For the text-containing cell, return its midpoint in [X, Y] coordinate format. 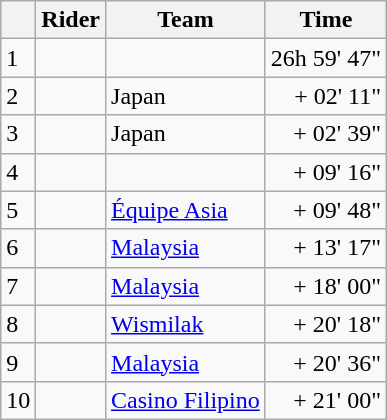
+ 09' 48" [326, 210]
Team [186, 20]
Time [326, 20]
Rider [71, 20]
Wismilak [186, 324]
Casino Filipino [186, 400]
Équipe Asia [186, 210]
26h 59' 47" [326, 58]
1 [18, 58]
7 [18, 286]
+ 09' 16" [326, 172]
+ 21' 00" [326, 400]
3 [18, 134]
+ 20' 18" [326, 324]
10 [18, 400]
+ 13' 17" [326, 248]
4 [18, 172]
8 [18, 324]
+ 20' 36" [326, 362]
+ 02' 39" [326, 134]
+ 18' 00" [326, 286]
2 [18, 96]
+ 02' 11" [326, 96]
6 [18, 248]
5 [18, 210]
9 [18, 362]
